Pinpoint the cell where the given text exists, returning its [x, y] midpoint coordinate. 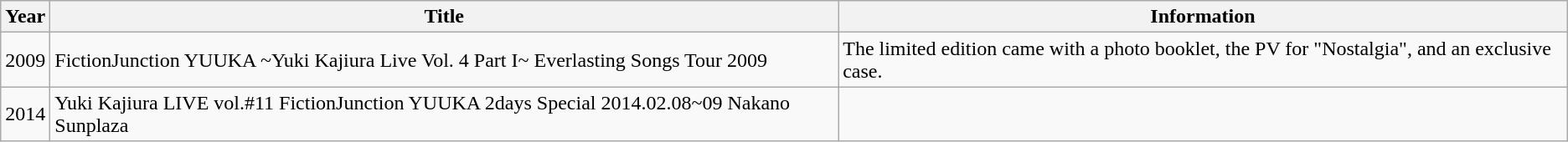
2014 [25, 114]
2009 [25, 60]
FictionJunction YUUKA ~Yuki Kajiura Live Vol. 4 Part I~ Everlasting Songs Tour 2009 [444, 60]
Title [444, 17]
Year [25, 17]
Information [1203, 17]
Yuki Kajiura LIVE vol.#11 FictionJunction YUUKA 2days Special 2014.02.08~09 Nakano Sunplaza [444, 114]
The limited edition came with a photo booklet, the PV for "Nostalgia", and an exclusive case. [1203, 60]
